Locate the cell with the specified text and output its (x, y) center coordinate. 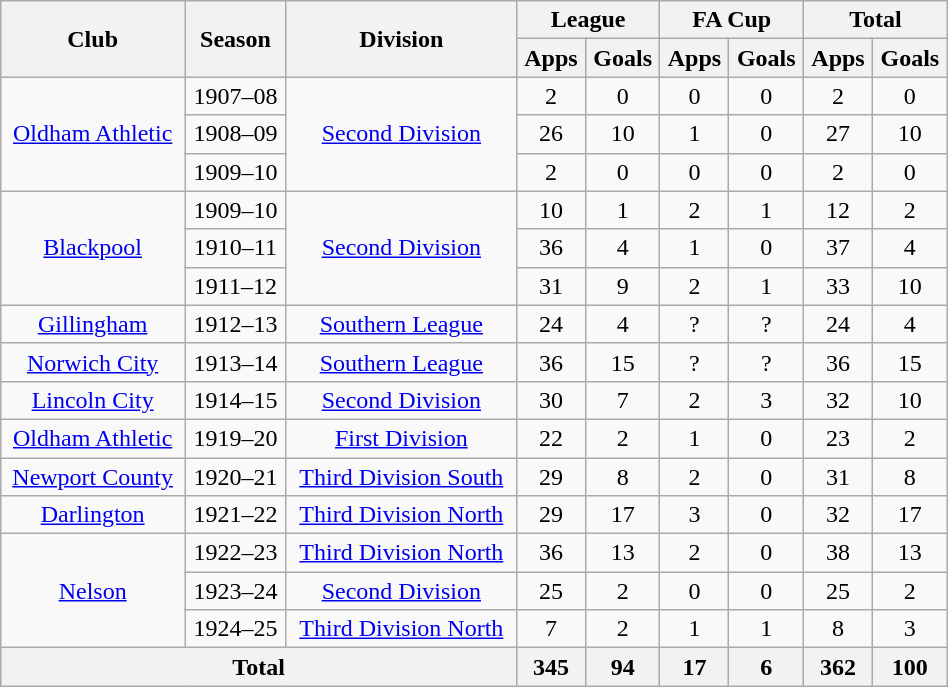
345 (550, 667)
1912–13 (236, 324)
Lincoln City (93, 400)
100 (910, 667)
Nelson (93, 591)
27 (838, 134)
Division (401, 39)
23 (838, 438)
94 (622, 667)
1907–08 (236, 96)
Third Division South (401, 477)
1911–12 (236, 286)
1922–23 (236, 553)
Newport County (93, 477)
22 (550, 438)
1923–24 (236, 591)
Blackpool (93, 248)
Darlington (93, 515)
Season (236, 39)
30 (550, 400)
1921–22 (236, 515)
1908–09 (236, 134)
Gillingham (93, 324)
37 (838, 248)
9 (622, 286)
1924–25 (236, 629)
Club (93, 39)
26 (550, 134)
1910–11 (236, 248)
38 (838, 553)
Norwich City (93, 362)
33 (838, 286)
1913–14 (236, 362)
League (588, 20)
1919–20 (236, 438)
6 (766, 667)
1914–15 (236, 400)
12 (838, 210)
1920–21 (236, 477)
FA Cup (732, 20)
362 (838, 667)
First Division (401, 438)
